Provide the (X, Y) coordinate of the cell's center where the given text is located.  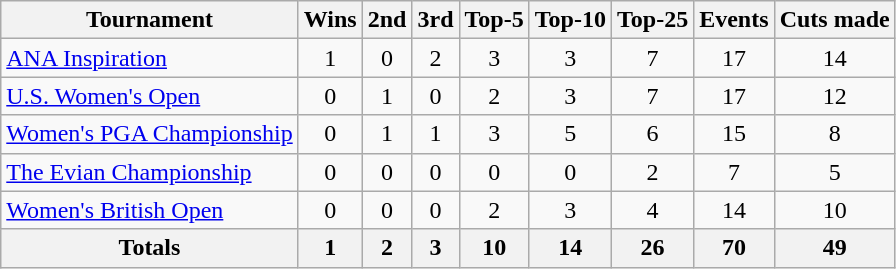
Wins (330, 20)
6 (652, 134)
49 (834, 248)
Events (734, 20)
ANA Inspiration (150, 58)
Top-10 (570, 20)
15 (734, 134)
70 (734, 248)
Cuts made (834, 20)
Totals (150, 248)
26 (652, 248)
Top-5 (494, 20)
The Evian Championship (150, 172)
Top-25 (652, 20)
2nd (387, 20)
Tournament (150, 20)
12 (834, 96)
Women's British Open (150, 210)
U.S. Women's Open (150, 96)
Women's PGA Championship (150, 134)
3rd (436, 20)
4 (652, 210)
8 (834, 134)
